Scan for the cell matching the given text and deliver its [x, y] coordinate at center. 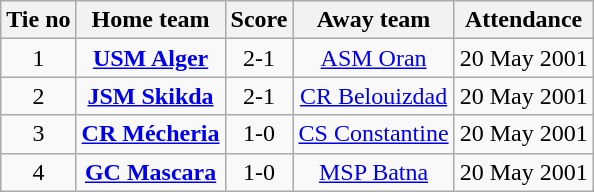
Away team [374, 20]
CR Belouizdad [374, 96]
Score [259, 20]
MSP Batna [374, 172]
CS Constantine [374, 134]
Attendance [524, 20]
1 [38, 58]
Tie no [38, 20]
Home team [150, 20]
3 [38, 134]
ASM Oran [374, 58]
USM Alger [150, 58]
4 [38, 172]
GC Mascara [150, 172]
JSM Skikda [150, 96]
CR Mécheria [150, 134]
2 [38, 96]
